Return (x, y) of the center of cell containing provided text 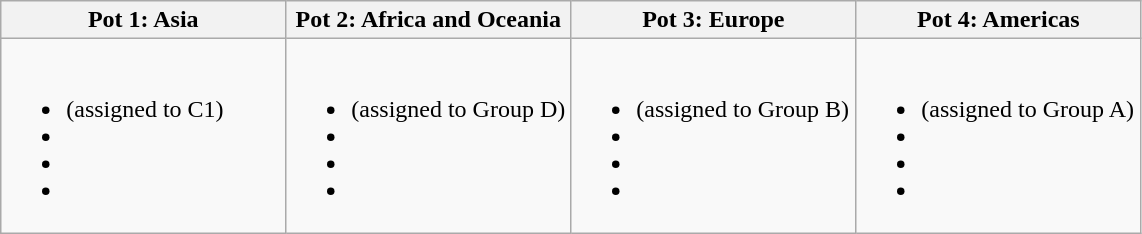
(assigned to Group A) (998, 136)
(assigned to Group B) (714, 136)
(assigned to C1) (144, 136)
Pot 4: Americas (998, 20)
Pot 2: Africa and Oceania (428, 20)
(assigned to Group D) (428, 136)
Pot 3: Europe (714, 20)
Pot 1: Asia (144, 20)
